Extract the [x, y] coordinate from the center of the cell holding the provided text.  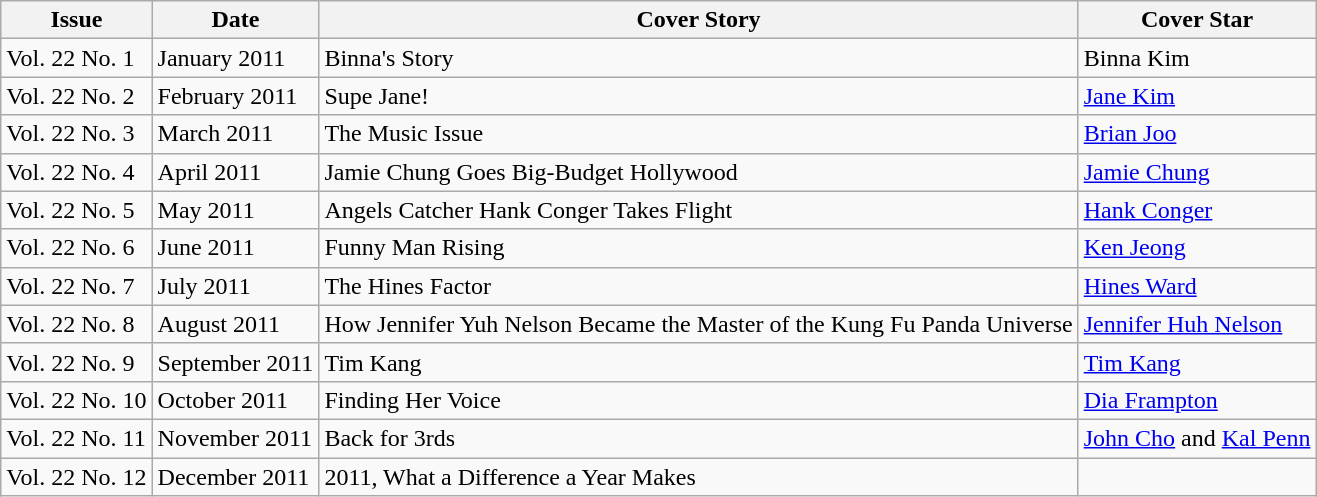
John Cho and Kal Penn [1197, 438]
Vol. 22 No. 5 [76, 210]
Jennifer Huh Nelson [1197, 324]
November 2011 [236, 438]
Binna Kim [1197, 58]
Finding Her Voice [698, 400]
Brian Joo [1197, 134]
Supe Jane! [698, 96]
Dia Frampton [1197, 400]
Jamie Chung Goes Big-Budget Hollywood [698, 172]
The Music Issue [698, 134]
August 2011 [236, 324]
Vol. 22 No. 4 [76, 172]
Date [236, 20]
Vol. 22 No. 7 [76, 286]
Jane Kim [1197, 96]
Vol. 22 No. 11 [76, 438]
December 2011 [236, 477]
Back for 3rds [698, 438]
Funny Man Rising [698, 248]
Vol. 22 No. 1 [76, 58]
Vol. 22 No. 12 [76, 477]
July 2011 [236, 286]
September 2011 [236, 362]
Vol. 22 No. 2 [76, 96]
Jamie Chung [1197, 172]
April 2011 [236, 172]
Vol. 22 No. 6 [76, 248]
May 2011 [236, 210]
Ken Jeong [1197, 248]
March 2011 [236, 134]
Vol. 22 No. 3 [76, 134]
January 2011 [236, 58]
October 2011 [236, 400]
Hank Conger [1197, 210]
Issue [76, 20]
Vol. 22 No. 9 [76, 362]
Vol. 22 No. 8 [76, 324]
February 2011 [236, 96]
The Hines Factor [698, 286]
Binna's Story [698, 58]
Hines Ward [1197, 286]
How Jennifer Yuh Nelson Became the Master of the Kung Fu Panda Universe [698, 324]
June 2011 [236, 248]
Vol. 22 No. 10 [76, 400]
Cover Story [698, 20]
Angels Catcher Hank Conger Takes Flight [698, 210]
Cover Star [1197, 20]
2011, What a Difference a Year Makes [698, 477]
